Return the [X, Y] coordinate for the center point of the cell that contains the specified text.  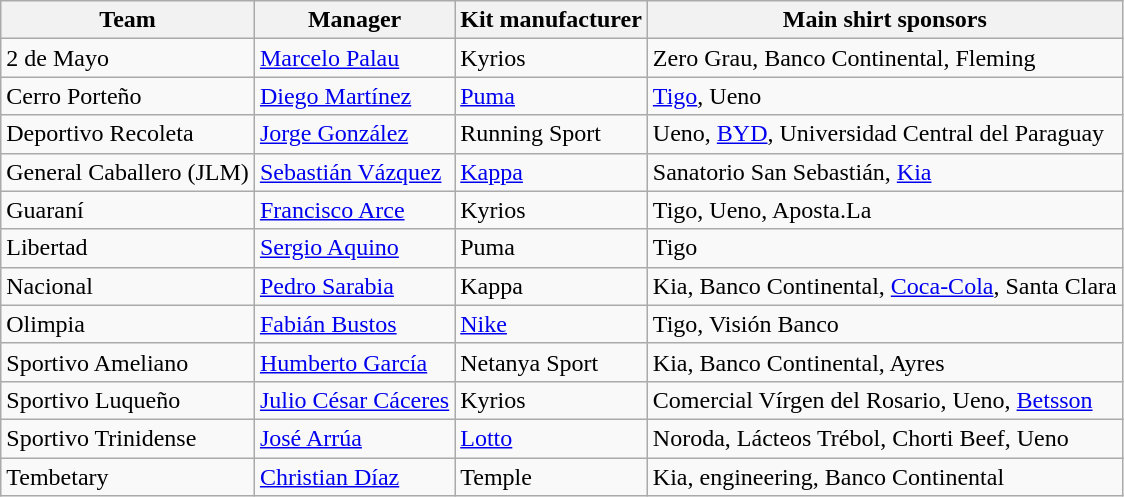
Tigo [884, 248]
Sebastián Vázquez [354, 172]
Tigo, Visión Banco [884, 324]
Team [128, 20]
Julio César Cáceres [354, 400]
General Caballero (JLM) [128, 172]
Noroda, Lácteos Trébol, Chorti Beef, Ueno [884, 438]
Kia, Banco Continental, Ayres [884, 362]
Guaraní [128, 210]
Pedro Sarabia [354, 286]
Sportivo Luqueño [128, 400]
Temple [552, 477]
Kia, Banco Continental, Coca-Cola, Santa Clara [884, 286]
Fabián Bustos [354, 324]
Christian Díaz [354, 477]
2 de Mayo [128, 58]
Tembetary [128, 477]
Ueno, BYD, Universidad Central del Paraguay [884, 134]
Kit manufacturer [552, 20]
Humberto García [354, 362]
Tigo, Ueno, Aposta.La [884, 210]
Marcelo Palau [354, 58]
Libertad [128, 248]
Sergio Aquino [354, 248]
Francisco Arce [354, 210]
Jorge González [354, 134]
Lotto [552, 438]
Diego Martínez [354, 96]
Cerro Porteño [128, 96]
Nacional [128, 286]
Comercial Vírgen del Rosario, Ueno, Betsson [884, 400]
Sanatorio San Sebastián, Kia [884, 172]
Tigo, Ueno [884, 96]
Running Sport [552, 134]
Main shirt sponsors [884, 20]
Nike [552, 324]
Manager [354, 20]
Netanya Sport [552, 362]
Deportivo Recoleta [128, 134]
Sportivo Ameliano [128, 362]
Olimpia [128, 324]
Kia, engineering, Banco Continental [884, 477]
Sportivo Trinidense [128, 438]
Zero Grau, Banco Continental, Fleming [884, 58]
José Arrúa [354, 438]
